Identify which cell holds the provided text, then report its [x, y] central coordinate. 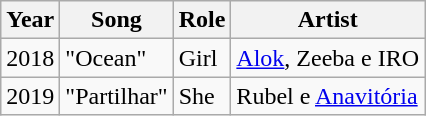
Year [30, 20]
Artist [328, 20]
Role [202, 20]
She [202, 96]
Song [116, 20]
2018 [30, 58]
"Ocean" [116, 58]
"Partilhar" [116, 96]
Alok, Zeeba e IRO [328, 58]
Girl [202, 58]
2019 [30, 96]
Rubel e Anavitória [328, 96]
